Determine the (X, Y) coordinate at the center of the cell enclosing the given text.  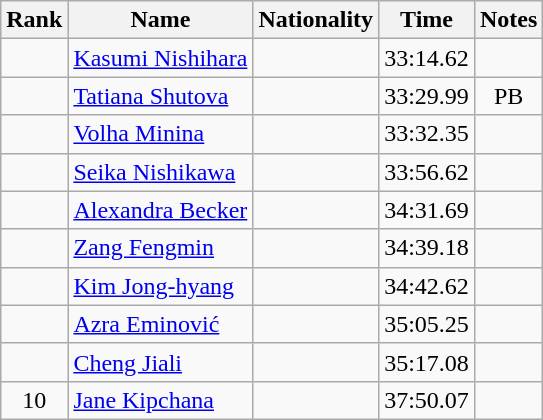
33:32.35 (427, 134)
33:29.99 (427, 96)
Zang Fengmin (160, 248)
33:14.62 (427, 58)
33:56.62 (427, 172)
34:42.62 (427, 286)
Kim Jong-hyang (160, 286)
35:17.08 (427, 362)
34:31.69 (427, 210)
37:50.07 (427, 400)
Alexandra Becker (160, 210)
Volha Minina (160, 134)
Name (160, 20)
34:39.18 (427, 248)
PB (508, 96)
Notes (508, 20)
Time (427, 20)
Rank (34, 20)
Jane Kipchana (160, 400)
Azra Eminović (160, 324)
Nationality (316, 20)
Tatiana Shutova (160, 96)
Seika Nishikawa (160, 172)
35:05.25 (427, 324)
10 (34, 400)
Kasumi Nishihara (160, 58)
Cheng Jiali (160, 362)
